Pinpoint the cell where the given text exists, returning its [X, Y] midpoint coordinate. 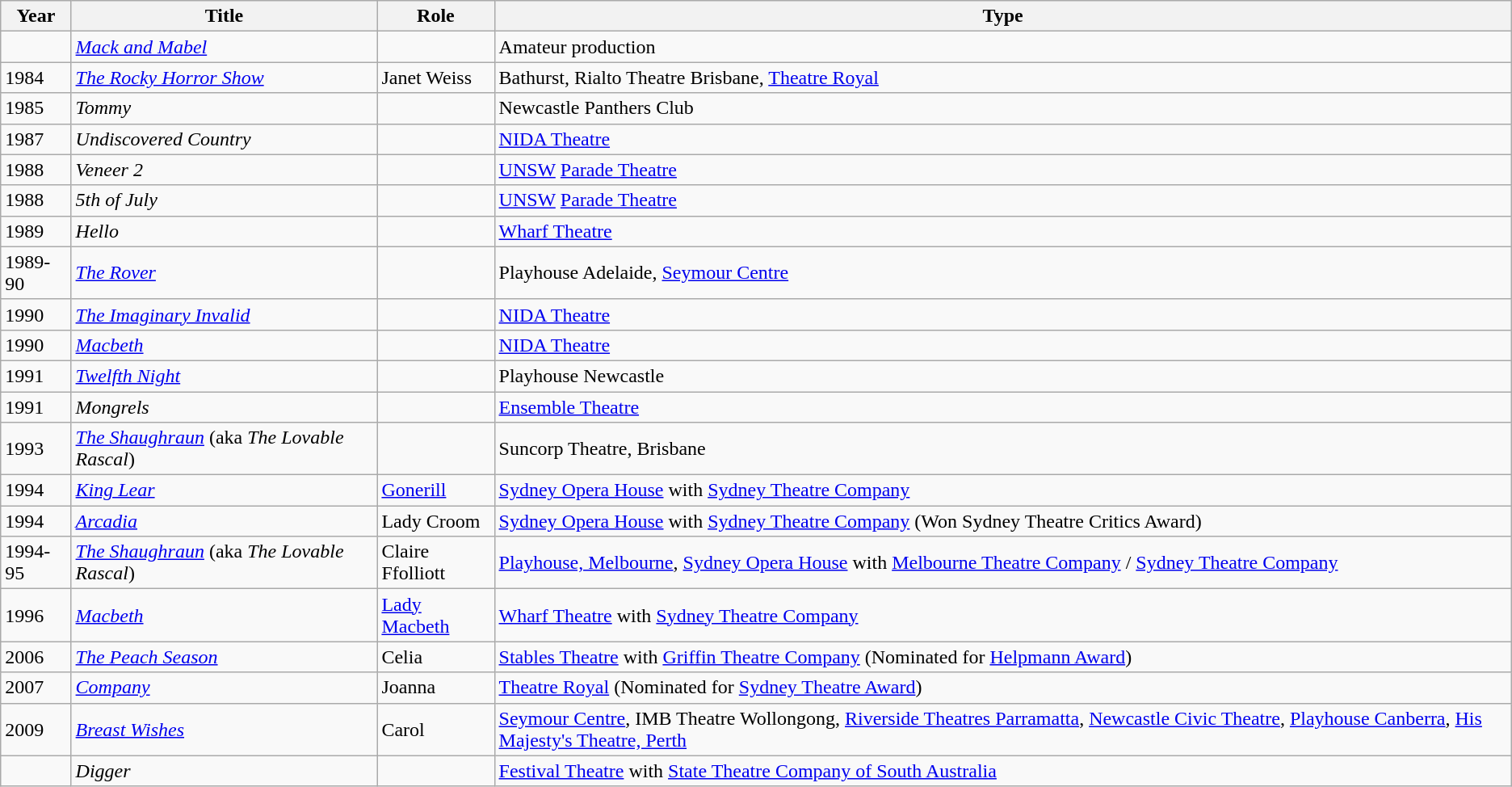
5th of July [225, 200]
Lady Croom [436, 521]
The Imaginary Invalid [225, 314]
Sydney Opera House with Sydney Theatre Company [1003, 490]
Mongrels [225, 406]
Newcastle Panthers Club [1003, 108]
Mack and Mabel [225, 47]
Year [36, 16]
1996 [36, 616]
Lady Macbeth [436, 616]
Claire Ffolliott [436, 562]
Wharf Theatre with Sydney Theatre Company [1003, 616]
Wharf Theatre [1003, 231]
Sydney Opera House with Sydney Theatre Company (Won Sydney Theatre Critics Award) [1003, 521]
Celia [436, 657]
Arcadia [225, 521]
Joanna [436, 688]
1984 [36, 78]
Undiscovered Country [225, 139]
Gonerill [436, 490]
King Lear [225, 490]
1987 [36, 139]
Amateur production [1003, 47]
Bathurst, Rialto Theatre Brisbane, Theatre Royal [1003, 78]
1989 [36, 231]
The Rocky Horror Show [225, 78]
Playhouse, Melbourne, Sydney Opera House with Melbourne Theatre Company / Sydney Theatre Company [1003, 562]
2006 [36, 657]
Suncorp Theatre, Brisbane [1003, 449]
Veneer 2 [225, 170]
Hello [225, 231]
Janet Weiss [436, 78]
Company [225, 688]
Tommy [225, 108]
1989-90 [36, 273]
1993 [36, 449]
2007 [36, 688]
Carol [436, 729]
Digger [225, 771]
1994-95 [36, 562]
Seymour Centre, IMB Theatre Wollongong, Riverside Theatres Parramatta, Newcastle Civic Theatre, Playhouse Canberra, His Majesty's Theatre, Perth [1003, 729]
2009 [36, 729]
Breast Wishes [225, 729]
Theatre Royal (Nominated for Sydney Theatre Award) [1003, 688]
The Rover [225, 273]
Playhouse Adelaide, Seymour Centre [1003, 273]
Type [1003, 16]
Role [436, 16]
Festival Theatre with State Theatre Company of South Australia [1003, 771]
Twelfth Night [225, 376]
Playhouse Newcastle [1003, 376]
1985 [36, 108]
Title [225, 16]
The Peach Season [225, 657]
Stables Theatre with Griffin Theatre Company (Nominated for Helpmann Award) [1003, 657]
Ensemble Theatre [1003, 406]
